For the text-containing cell, return its midpoint in (x, y) coordinate format. 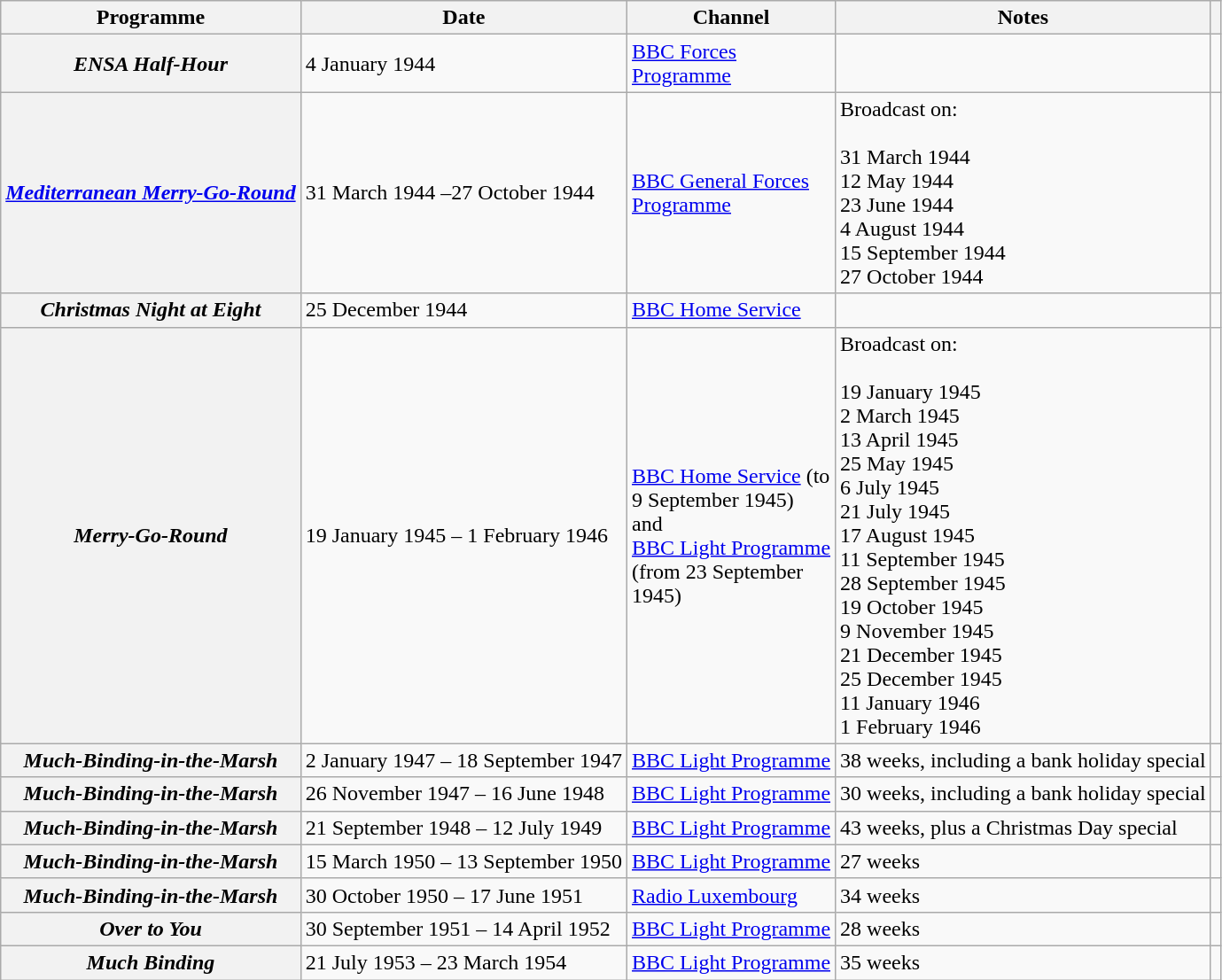
Date (463, 18)
Notes (1024, 18)
Merry-Go-Round (151, 535)
30 weeks, including a bank holiday special (1024, 794)
Much Binding (151, 962)
28 weeks (1024, 929)
27 weeks (1024, 861)
30 October 1950 – 17 June 1951 (463, 895)
35 weeks (1024, 962)
Mediterranean Merry-Go-Round (151, 193)
19 January 1945 – 1 February 1946 (463, 535)
43 weeks, plus a Christmas Day special (1024, 828)
31 March 1944 –27 October 1944 (463, 193)
4 January 1944 (463, 64)
BBC Home Service (732, 310)
21 July 1953 – 23 March 1954 (463, 962)
2 January 1947 – 18 September 1947 (463, 760)
34 weeks (1024, 895)
Broadcast on:31 March 1944 12 May 1944 23 June 1944 4 August 1944 15 September 1944 27 October 1944 (1024, 193)
BBC Home Service (to 9 September 1945)and BBC Light Programme (from 23 September 1945) (732, 535)
BBC Forces Programme (732, 64)
BBC General Forces Programme (732, 193)
15 March 1950 – 13 September 1950 (463, 861)
Channel (732, 18)
30 September 1951 – 14 April 1952 (463, 929)
Christmas Night at Eight (151, 310)
25 December 1944 (463, 310)
Radio Luxembourg (732, 895)
26 November 1947 – 16 June 1948 (463, 794)
21 September 1948 – 12 July 1949 (463, 828)
Programme (151, 18)
ENSA Half-Hour (151, 64)
38 weeks, including a bank holiday special (1024, 760)
Over to You (151, 929)
